Locate the cell with the specified text and output its (X, Y) center coordinate. 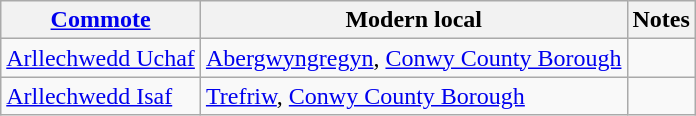
Commote (101, 20)
Arllechwedd Uchaf (101, 58)
Notes (661, 20)
Modern local (414, 20)
Trefriw, Conwy County Borough (414, 96)
Abergwyngregyn, Conwy County Borough (414, 58)
Arllechwedd Isaf (101, 96)
